Locate the cell with the specified text and output its [X, Y] center coordinate. 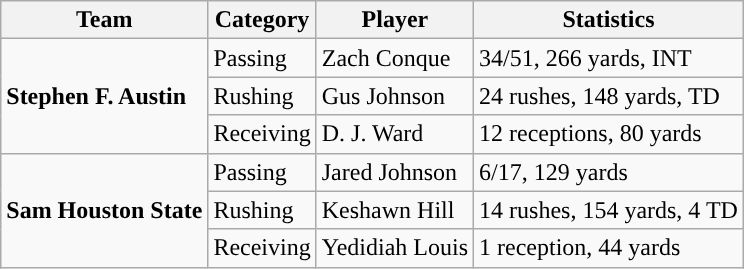
Zach Conque [394, 58]
Jared Johnson [394, 172]
Sam Houston State [104, 210]
14 rushes, 154 yards, 4 TD [609, 210]
1 reception, 44 yards [609, 248]
Gus Johnson [394, 96]
D. J. Ward [394, 134]
Statistics [609, 20]
12 receptions, 80 yards [609, 134]
Keshawn Hill [394, 210]
Category [262, 20]
24 rushes, 148 yards, TD [609, 96]
Team [104, 20]
Player [394, 20]
Yedidiah Louis [394, 248]
Stephen F. Austin [104, 96]
6/17, 129 yards [609, 172]
34/51, 266 yards, INT [609, 58]
